Search for the cell housing the specified text and yield its (X, Y) center coordinate. 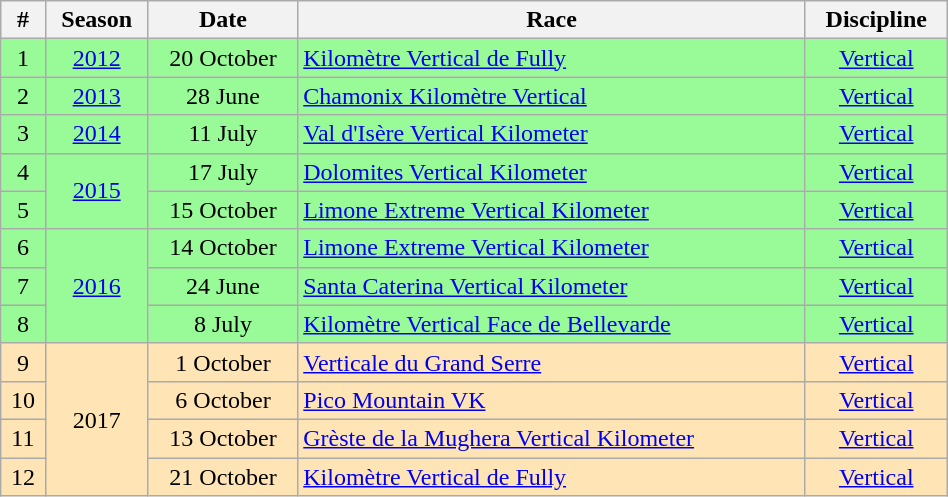
Val d'Isère Vertical Kilometer (552, 134)
Santa Caterina Vertical Kilometer (552, 286)
3 (23, 134)
4 (23, 172)
Pico Mountain VK (552, 400)
2013 (96, 96)
6 (23, 248)
Verticale du Grand Serre (552, 362)
6 October (222, 400)
# (23, 20)
Date (222, 20)
14 October (222, 248)
20 October (222, 58)
2012 (96, 58)
Dolomites Vertical Kilometer (552, 172)
8 July (222, 324)
12 (23, 477)
Race (552, 20)
28 June (222, 96)
2016 (96, 286)
7 (23, 286)
Chamonix Kilomètre Vertical (552, 96)
2015 (96, 191)
Grèste de la Mughera Vertical Kilometer (552, 438)
Season (96, 20)
1 (23, 58)
5 (23, 210)
2014 (96, 134)
11 (23, 438)
21 October (222, 477)
9 (23, 362)
1 October (222, 362)
8 (23, 324)
24 June (222, 286)
Discipline (876, 20)
11 July (222, 134)
15 October (222, 210)
Kilomètre Vertical Face de Bellevarde (552, 324)
2 (23, 96)
13 October (222, 438)
10 (23, 400)
2017 (96, 419)
17 July (222, 172)
